Pinpoint the cell where the given text exists, returning its (X, Y) midpoint coordinate. 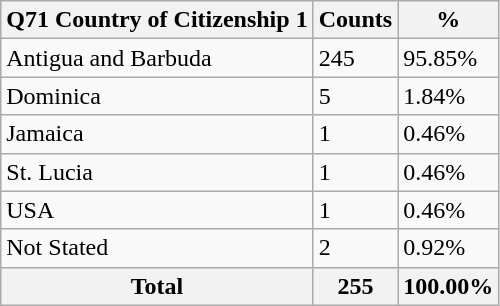
255 (355, 286)
Total (157, 286)
% (448, 20)
Dominica (157, 96)
1.84% (448, 96)
100.00% (448, 286)
5 (355, 96)
2 (355, 248)
Counts (355, 20)
St. Lucia (157, 172)
Antigua and Barbuda (157, 58)
Jamaica (157, 134)
Not Stated (157, 248)
0.92% (448, 248)
95.85% (448, 58)
Q71 Country of Citizenship 1 (157, 20)
245 (355, 58)
USA (157, 210)
